From the cell containing the given text, extract its center point as [x, y] coordinate. 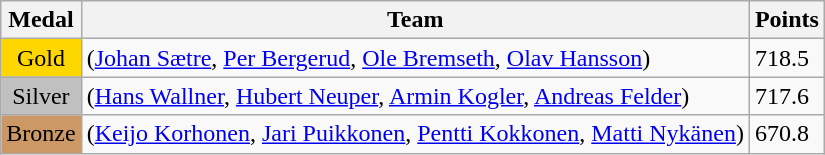
718.5 [786, 58]
717.6 [786, 96]
Silver [41, 96]
Gold [41, 58]
Bronze [41, 134]
(Hans Wallner, Hubert Neuper, Armin Kogler, Andreas Felder) [415, 96]
670.8 [786, 134]
(Keijo Korhonen, Jari Puikkonen, Pentti Kokkonen, Matti Nykänen) [415, 134]
(Johan Sætre, Per Bergerud, Ole Bremseth, Olav Hansson) [415, 58]
Medal [41, 20]
Points [786, 20]
Team [415, 20]
